Locate the cell with the specified text and output its (X, Y) center coordinate. 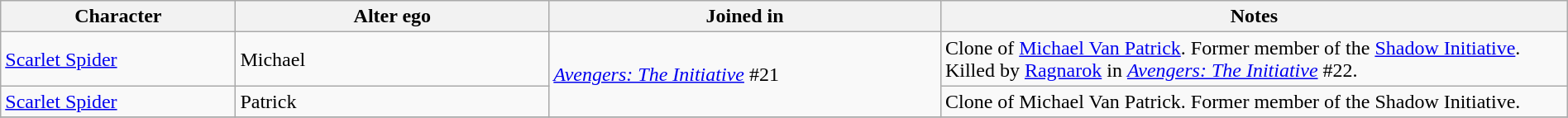
Clone of Michael Van Patrick. Former member of the Shadow Initiative. (1254, 101)
Avengers: The Initiative #21 (745, 74)
Alter ego (392, 17)
Clone of Michael Van Patrick. Former member of the Shadow Initiative. Killed by Ragnarok in Avengers: The Initiative #22. (1254, 59)
Michael (392, 59)
Notes (1254, 17)
Joined in (745, 17)
Patrick (392, 101)
Character (118, 17)
